Search for the cell housing the specified text and yield its (x, y) center coordinate. 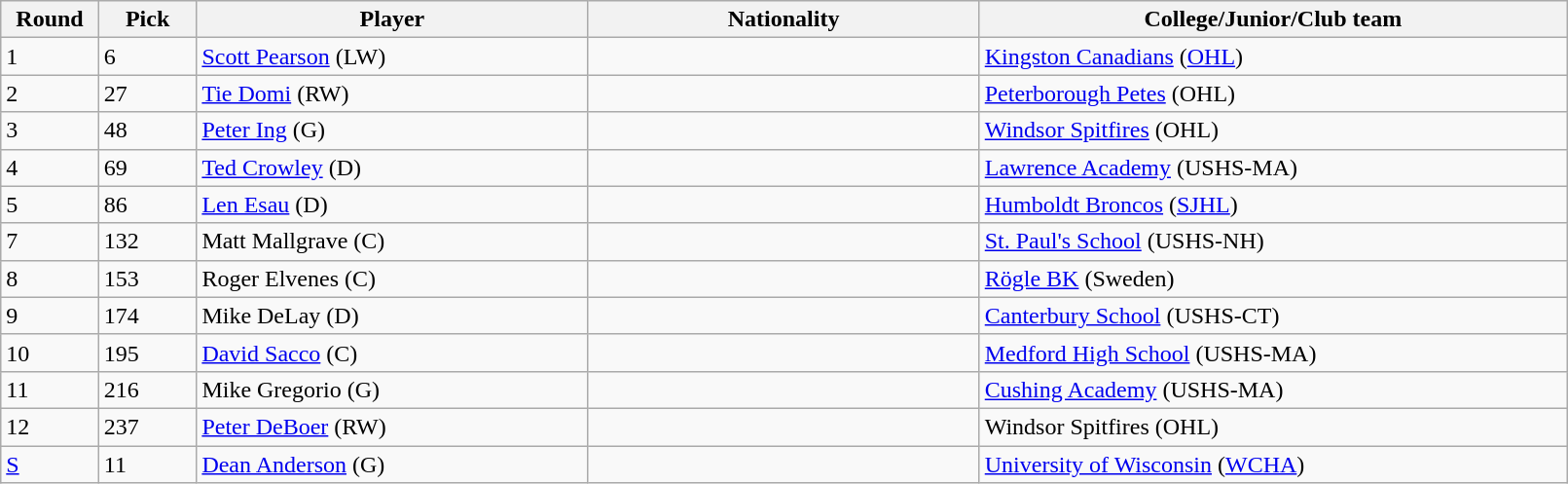
Matt Mallgrave (C) (392, 242)
216 (148, 390)
4 (51, 168)
12 (51, 427)
Peterborough Petes (OHL) (1273, 93)
69 (148, 168)
174 (148, 316)
Rögle BK (Sweden) (1273, 279)
3 (51, 130)
8 (51, 279)
Scott Pearson (LW) (392, 56)
7 (51, 242)
David Sacco (C) (392, 353)
Round (51, 19)
86 (148, 205)
237 (148, 427)
Humboldt Broncos (SJHL) (1273, 205)
Cushing Academy (USHS-MA) (1273, 390)
Nationality (784, 19)
St. Paul's School (USHS-NH) (1273, 242)
195 (148, 353)
132 (148, 242)
Peter DeBoer (RW) (392, 427)
1 (51, 56)
S (51, 465)
27 (148, 93)
Ted Crowley (D) (392, 168)
Peter Ing (G) (392, 130)
Medford High School (USHS-MA) (1273, 353)
Tie Domi (RW) (392, 93)
Player (392, 19)
Mike Gregorio (G) (392, 390)
Pick (148, 19)
9 (51, 316)
University of Wisconsin (WCHA) (1273, 465)
Mike DeLay (D) (392, 316)
153 (148, 279)
Lawrence Academy (USHS-MA) (1273, 168)
Roger Elvenes (C) (392, 279)
2 (51, 93)
Canterbury School (USHS-CT) (1273, 316)
10 (51, 353)
48 (148, 130)
College/Junior/Club team (1273, 19)
Len Esau (D) (392, 205)
6 (148, 56)
Kingston Canadians (OHL) (1273, 56)
Dean Anderson (G) (392, 465)
5 (51, 205)
